Return the (X, Y) coordinate for the center point of the cell that contains the specified text.  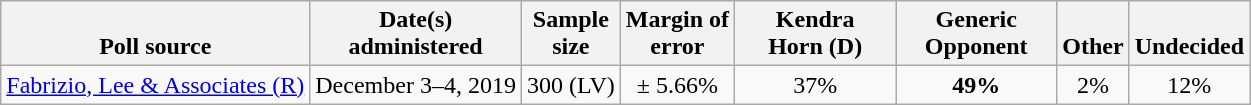
Date(s)administered (416, 34)
December 3–4, 2019 (416, 85)
49% (976, 85)
Poll source (156, 34)
37% (816, 85)
KendraHorn (D) (816, 34)
300 (LV) (570, 85)
Fabrizio, Lee & Associates (R) (156, 85)
Other (1093, 34)
Undecided (1189, 34)
2% (1093, 85)
Generic Opponent (976, 34)
Margin oferror (677, 34)
± 5.66% (677, 85)
12% (1189, 85)
Samplesize (570, 34)
